Determine the [x, y] coordinate at the center of the cell enclosing the given text.  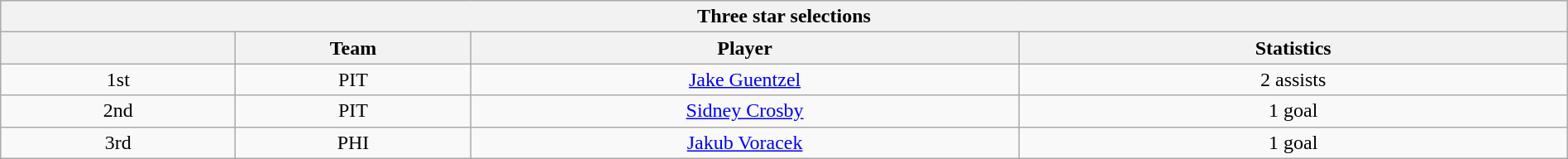
Statistics [1293, 48]
1st [118, 79]
Three star selections [784, 17]
PHI [353, 142]
Jake Guentzel [744, 79]
2 assists [1293, 79]
2nd [118, 111]
Sidney Crosby [744, 111]
Player [744, 48]
3rd [118, 142]
Team [353, 48]
Jakub Voracek [744, 142]
